Determine the (X, Y) coordinate at the center of the cell enclosing the given text.  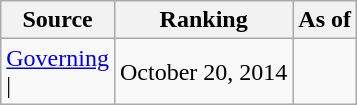
October 20, 2014 (203, 72)
Governing| (58, 72)
Source (58, 20)
Ranking (203, 20)
As of (325, 20)
